Provide the [X, Y] coordinate of the cell's center where the given text is located.  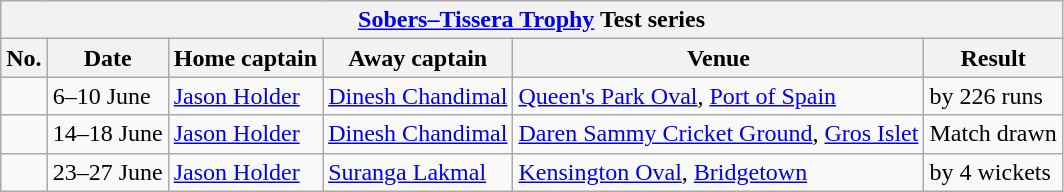
by 4 wickets [993, 172]
Date [108, 58]
No. [24, 58]
Result [993, 58]
by 226 runs [993, 96]
Venue [718, 58]
14–18 June [108, 134]
Away captain [418, 58]
Queen's Park Oval, Port of Spain [718, 96]
6–10 June [108, 96]
Kensington Oval, Bridgetown [718, 172]
Sobers–Tissera Trophy Test series [532, 20]
Daren Sammy Cricket Ground, Gros Islet [718, 134]
23–27 June [108, 172]
Home captain [245, 58]
Suranga Lakmal [418, 172]
Match drawn [993, 134]
